Scan for the cell matching the given text and deliver its (X, Y) coordinate at center. 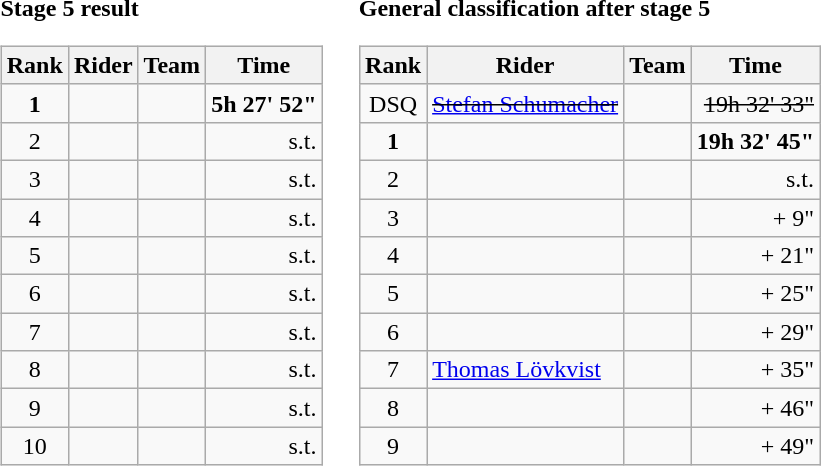
+ 35" (755, 370)
19h 32' 45" (755, 141)
+ 29" (755, 332)
19h 32' 33" (755, 103)
+ 21" (755, 256)
DSQ (394, 103)
5h 27' 52" (264, 103)
+ 46" (755, 408)
+ 25" (755, 294)
Stefan Schumacher (526, 103)
+ 9" (755, 217)
+ 49" (755, 446)
10 (34, 446)
Thomas Lövkvist (526, 370)
